Provide the [x, y] coordinate of the cell's center where the given text is located.  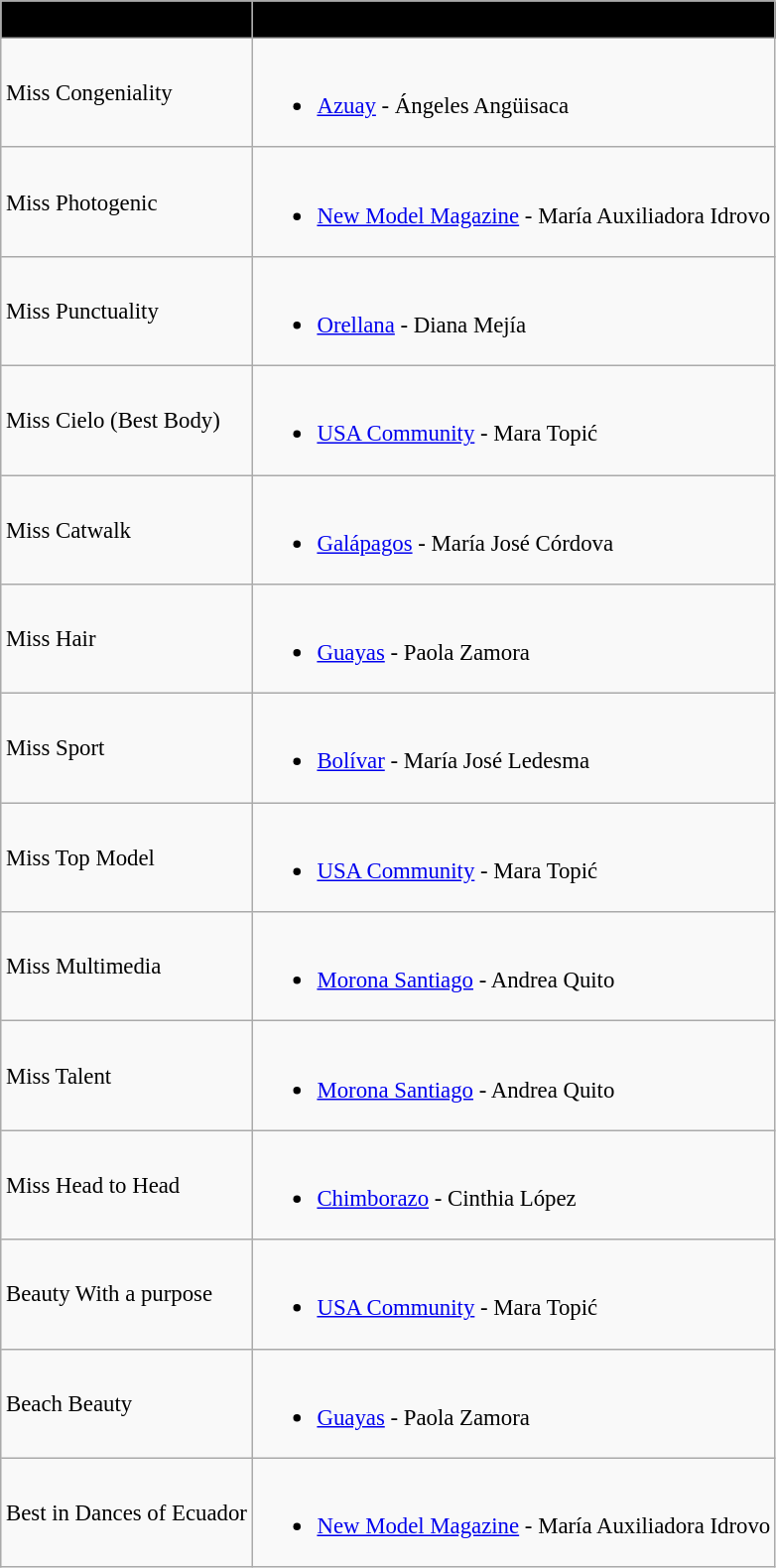
Beach Beauty [127, 1403]
Chimborazo - Cinthia López [514, 1185]
Miss Sport [127, 748]
Miss Catwalk [127, 530]
Best in Dances of Ecuador [127, 1512]
Galápagos - María José Córdova [514, 530]
Miss Multimedia [127, 967]
Miss Hair [127, 639]
Miss Congeniality [127, 92]
Miss Cielo (Best Body) [127, 421]
Award [127, 20]
Orellana - Diana Mejía [514, 312]
Miss Top Model [127, 857]
Contestant [514, 20]
Miss Photogenic [127, 201]
Miss Punctuality [127, 312]
Miss Talent [127, 1076]
Bolívar - María José Ledesma [514, 748]
Beauty With a purpose [127, 1294]
Azuay - Ángeles Angüisaca [514, 92]
Miss Head to Head [127, 1185]
